For the text-containing cell, return its midpoint in [x, y] coordinate format. 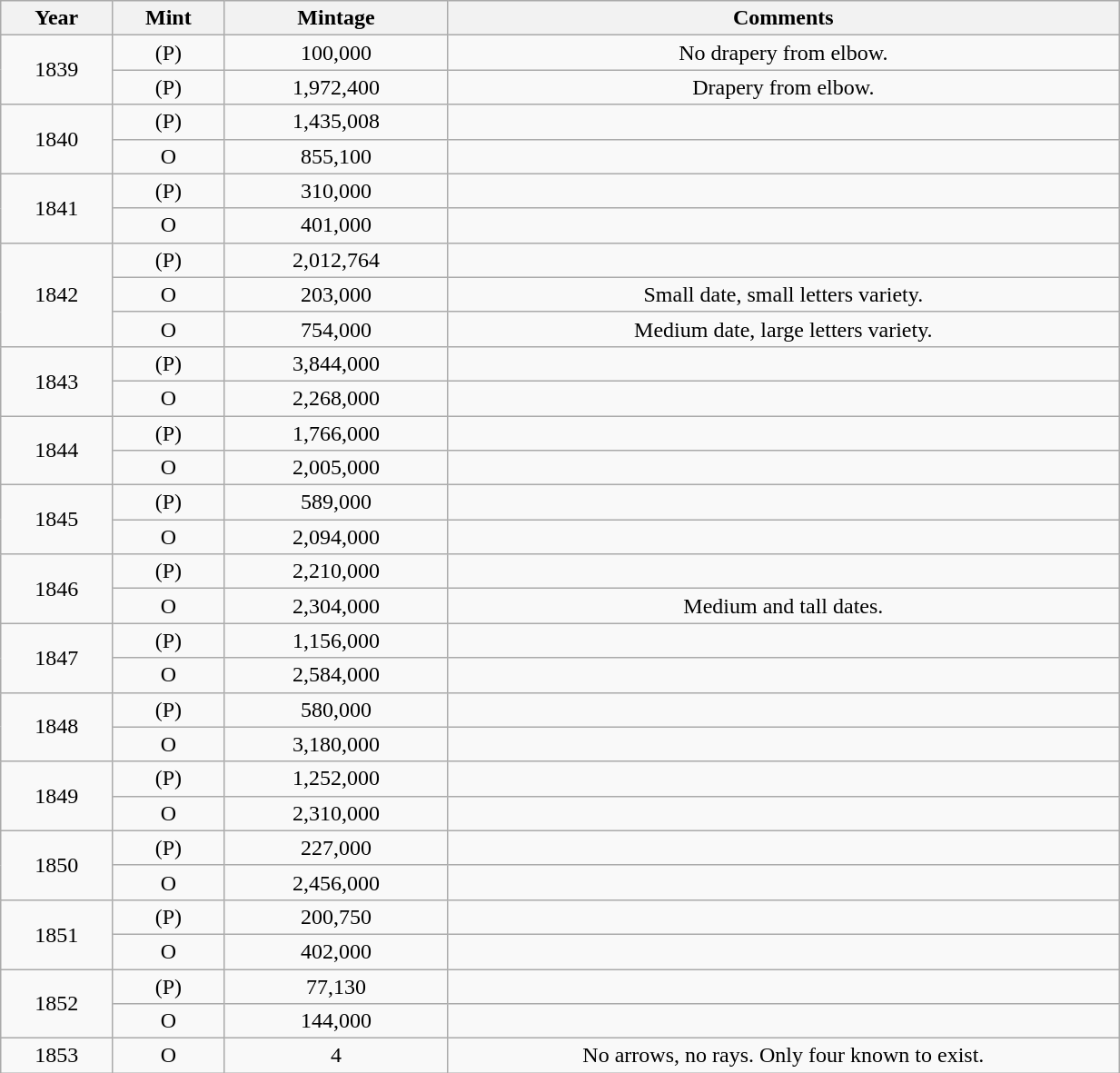
1,252,000 [336, 779]
1848 [56, 727]
227,000 [336, 848]
Medium and tall dates. [783, 606]
1,972,400 [336, 87]
1845 [56, 520]
2,012,764 [336, 260]
855,100 [336, 156]
580,000 [336, 710]
3,180,000 [336, 744]
2,094,000 [336, 537]
3,844,000 [336, 363]
200,750 [336, 917]
2,304,000 [336, 606]
203,000 [336, 294]
1,766,000 [336, 433]
310,000 [336, 191]
No drapery from elbow. [783, 53]
1852 [56, 1003]
2,210,000 [336, 571]
589,000 [336, 502]
1841 [56, 208]
1842 [56, 294]
1,156,000 [336, 641]
1853 [56, 1056]
1839 [56, 70]
2,005,000 [336, 468]
Small date, small letters variety. [783, 294]
1846 [56, 589]
Medium date, large letters variety. [783, 329]
Comments [783, 18]
77,130 [336, 986]
1,435,008 [336, 122]
2,584,000 [336, 675]
Year [56, 18]
1844 [56, 451]
2,310,000 [336, 813]
402,000 [336, 951]
Mint [169, 18]
1851 [56, 934]
4 [336, 1056]
1840 [56, 139]
1850 [56, 865]
1849 [56, 796]
100,000 [336, 53]
Drapery from elbow. [783, 87]
1847 [56, 658]
754,000 [336, 329]
No arrows, no rays. Only four known to exist. [783, 1056]
2,456,000 [336, 882]
2,268,000 [336, 398]
401,000 [336, 225]
144,000 [336, 1021]
Mintage [336, 18]
1843 [56, 381]
